Detect which cell encompasses the target text, then output its (X, Y) center coordinate. 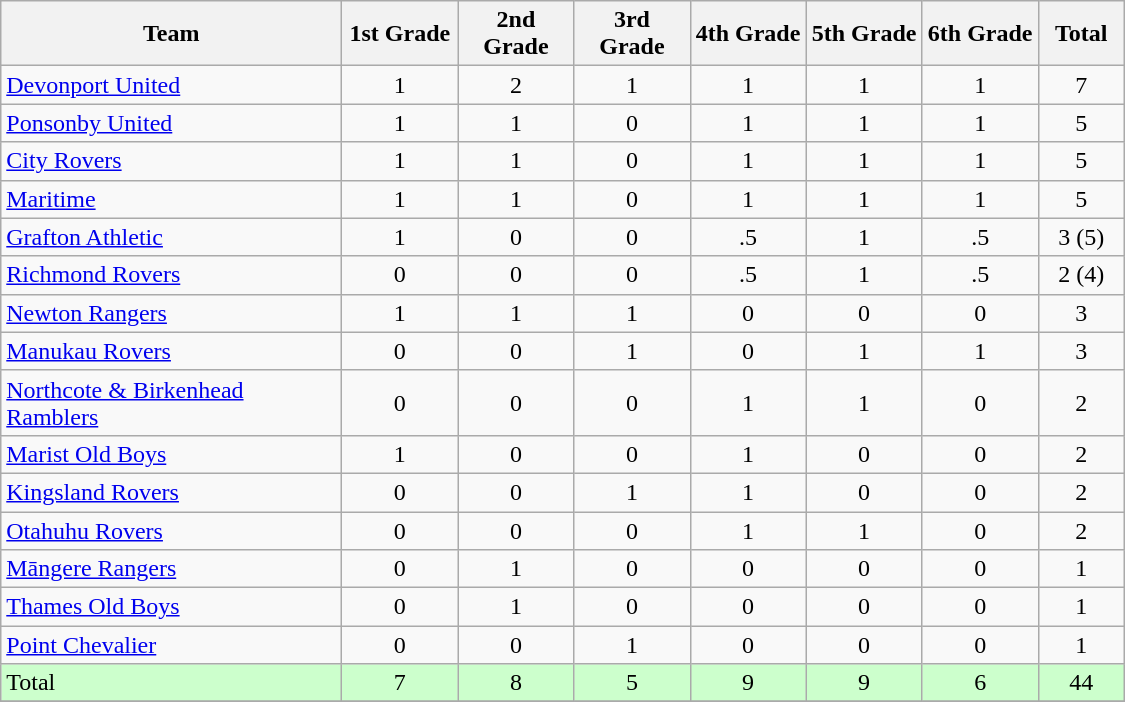
5th Grade (864, 34)
Newton Rangers (172, 313)
6 (980, 683)
Thames Old Boys (172, 607)
Point Chevalier (172, 645)
Richmond Rovers (172, 275)
3rd Grade (632, 34)
Ponsonby United (172, 123)
Māngere Rangers (172, 569)
Northcote & Birkenhead Ramblers (172, 402)
44 (1081, 683)
Otahuhu Rovers (172, 531)
8 (516, 683)
Maritime (172, 199)
Kingsland Rovers (172, 492)
Marist Old Boys (172, 454)
City Rovers (172, 161)
Grafton Athletic (172, 237)
4th Grade (748, 34)
2nd Grade (516, 34)
Team (172, 34)
1st Grade (400, 34)
Devonport United (172, 85)
3 (5) (1081, 237)
2 (4) (1081, 275)
6th Grade (980, 34)
Manukau Rovers (172, 351)
